Extract the (x, y) coordinate from the center of the cell holding the provided text.  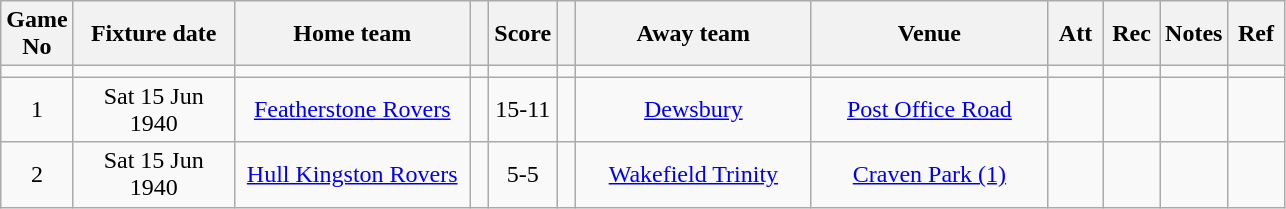
Venue (929, 34)
Dewsbury (693, 110)
Score (523, 34)
Home team (352, 34)
Notes (1194, 34)
15-11 (523, 110)
Featherstone Rovers (352, 110)
Craven Park (1) (929, 174)
Rec (1132, 34)
Post Office Road (929, 110)
5-5 (523, 174)
2 (37, 174)
Away team (693, 34)
Hull Kingston Rovers (352, 174)
Wakefield Trinity (693, 174)
Att (1075, 34)
Fixture date (154, 34)
Game No (37, 34)
1 (37, 110)
Ref (1256, 34)
